Find where the given text appears and provide that cell's center as (X, Y) coordinate. 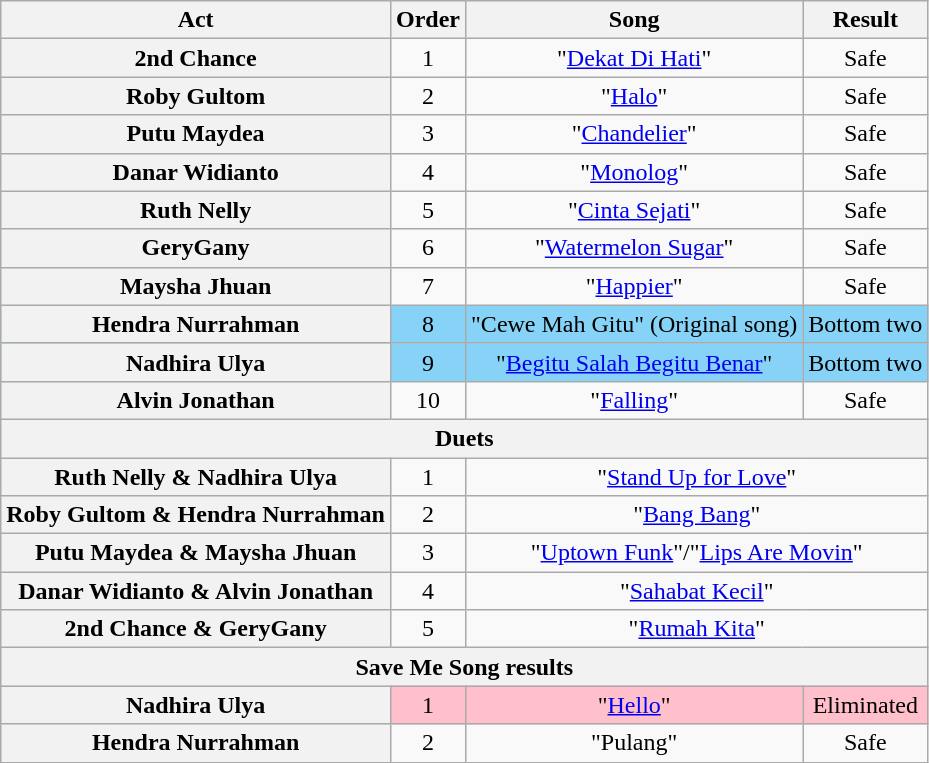
"Falling" (634, 400)
Putu Maydea (196, 134)
"Happier" (634, 286)
GeryGany (196, 248)
Result (866, 20)
"Uptown Funk"/"Lips Are Movin" (697, 553)
"Dekat Di Hati" (634, 58)
2nd Chance & GeryGany (196, 629)
6 (428, 248)
Putu Maydea & Maysha Jhuan (196, 553)
8 (428, 324)
7 (428, 286)
Danar Widianto & Alvin Jonathan (196, 591)
"Sahabat Kecil" (697, 591)
9 (428, 362)
Order (428, 20)
"Hello" (634, 705)
Duets (464, 438)
"Cinta Sejati" (634, 210)
"Monolog" (634, 172)
Song (634, 20)
"Bang Bang" (697, 515)
"Cewe Mah Gitu" (Original song) (634, 324)
Roby Gultom (196, 96)
Danar Widianto (196, 172)
10 (428, 400)
Save Me Song results (464, 667)
2nd Chance (196, 58)
"Chandelier" (634, 134)
Roby Gultom & Hendra Nurrahman (196, 515)
Act (196, 20)
"Rumah Kita" (697, 629)
"Begitu Salah Begitu Benar" (634, 362)
"Stand Up for Love" (697, 477)
Eliminated (866, 705)
Alvin Jonathan (196, 400)
"Watermelon Sugar" (634, 248)
Ruth Nelly & Nadhira Ulya (196, 477)
Maysha Jhuan (196, 286)
"Halo" (634, 96)
"Pulang" (634, 743)
Ruth Nelly (196, 210)
